From the cell containing the given text, extract its center point as [x, y] coordinate. 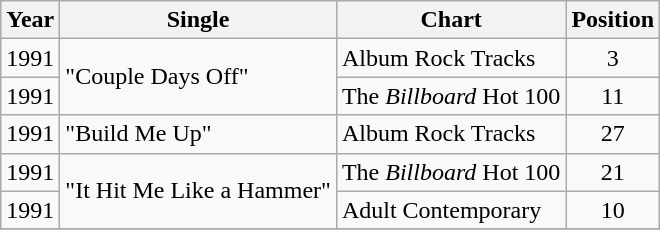
"Couple Days Off" [198, 77]
Position [613, 20]
"Build Me Up" [198, 134]
10 [613, 210]
3 [613, 58]
Chart [451, 20]
21 [613, 172]
Year [30, 20]
Single [198, 20]
Adult Contemporary [451, 210]
27 [613, 134]
11 [613, 96]
"It Hit Me Like a Hammer" [198, 191]
